Detect which cell encompasses the target text, then output its (X, Y) center coordinate. 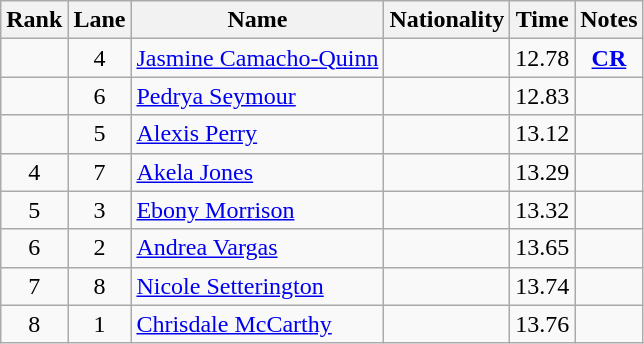
Pedrya Seymour (258, 96)
13.74 (542, 286)
Name (258, 20)
13.32 (542, 210)
Akela Jones (258, 172)
12.83 (542, 96)
3 (100, 210)
13.65 (542, 248)
Nicole Setterington (258, 286)
Andrea Vargas (258, 248)
13.29 (542, 172)
Ebony Morrison (258, 210)
2 (100, 248)
CR (609, 58)
Time (542, 20)
12.78 (542, 58)
13.76 (542, 324)
Chrisdale McCarthy (258, 324)
Alexis Perry (258, 134)
Rank (34, 20)
Nationality (447, 20)
1 (100, 324)
13.12 (542, 134)
Lane (100, 20)
Jasmine Camacho-Quinn (258, 58)
Notes (609, 20)
